Pinpoint the cell where the given text exists, returning its [X, Y] midpoint coordinate. 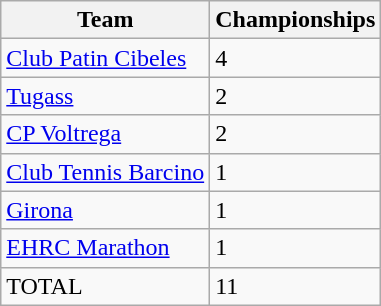
EHRC Marathon [106, 248]
Club Patin Cibeles [106, 58]
CP Voltrega [106, 134]
Championships [296, 20]
TOTAL [106, 286]
11 [296, 286]
Girona [106, 210]
Tugass [106, 96]
Team [106, 20]
4 [296, 58]
Club Tennis Barcino [106, 172]
